Detect which cell encompasses the target text, then output its (X, Y) center coordinate. 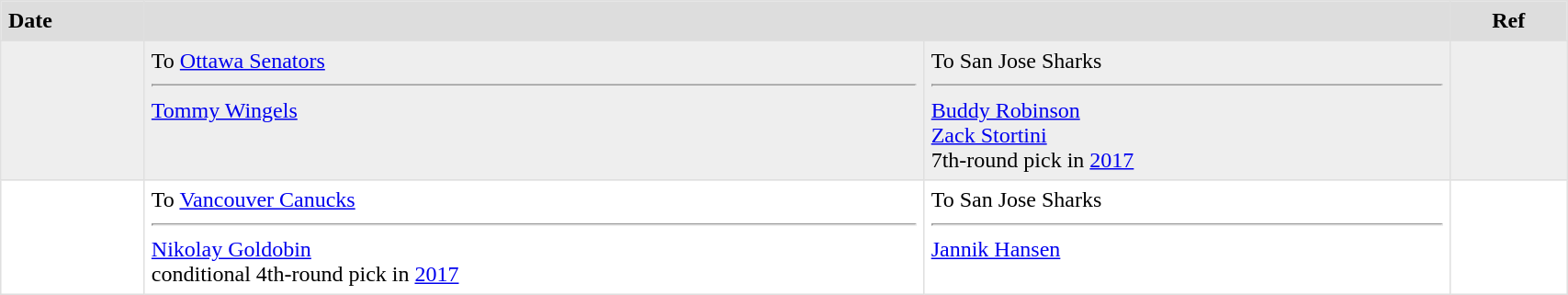
To San Jose Sharks Buddy RobinsonZack Stortini7th-round pick in 2017 (1187, 110)
Ref (1508, 21)
To Ottawa Senators Tommy Wingels (535, 110)
To San Jose Sharks Jannik Hansen (1187, 237)
To Vancouver Canucks Nikolay Goldobinconditional 4th-round pick in 2017 (535, 237)
Date (73, 21)
